Identify which cell holds the provided text, then report its (x, y) central coordinate. 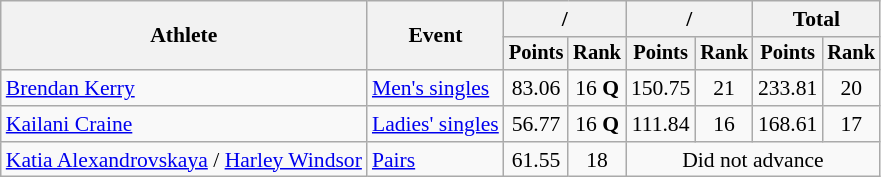
111.84 (660, 124)
Event (436, 36)
56.77 (536, 124)
16 (724, 124)
Ladies' singles (436, 124)
21 (724, 88)
Athlete (184, 36)
17 (851, 124)
Brendan Kerry (184, 88)
83.06 (536, 88)
20 (851, 88)
233.81 (788, 88)
168.61 (788, 124)
150.75 (660, 88)
Kailani Craine (184, 124)
Total (816, 19)
Men's singles (436, 88)
